Determine the [X, Y] coordinate at the center of the cell enclosing the given text.  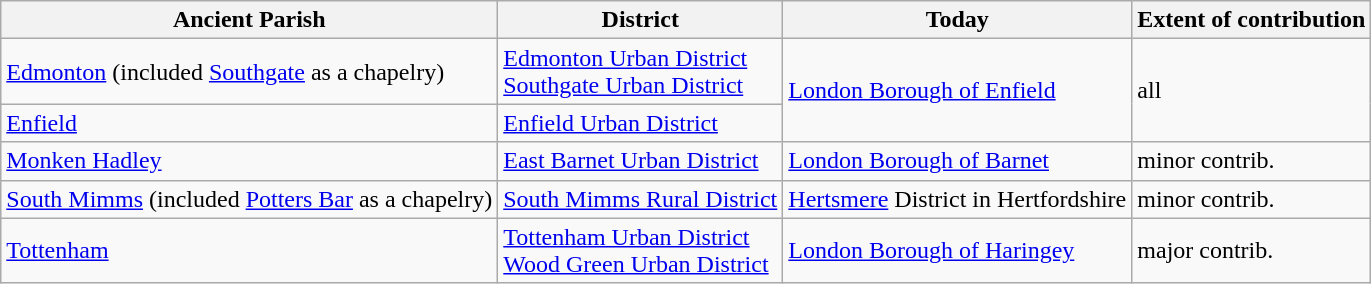
Enfield [250, 123]
Edmonton (included Southgate as a chapelry) [250, 72]
major contrib. [1252, 250]
Enfield Urban District [640, 123]
South Mimms (included Potters Bar as a chapelry) [250, 199]
Hertsmere District in Hertfordshire [958, 199]
London Borough of Haringey [958, 250]
East Barnet Urban District [640, 161]
Monken Hadley [250, 161]
Tottenham [250, 250]
all [1252, 90]
Today [958, 20]
District [640, 20]
South Mimms Rural District [640, 199]
Edmonton Urban DistrictSouthgate Urban District [640, 72]
London Borough of Enfield [958, 90]
Tottenham Urban DistrictWood Green Urban District [640, 250]
Ancient Parish [250, 20]
London Borough of Barnet [958, 161]
Extent of contribution [1252, 20]
